Detect which cell encompasses the target text, then output its (X, Y) center coordinate. 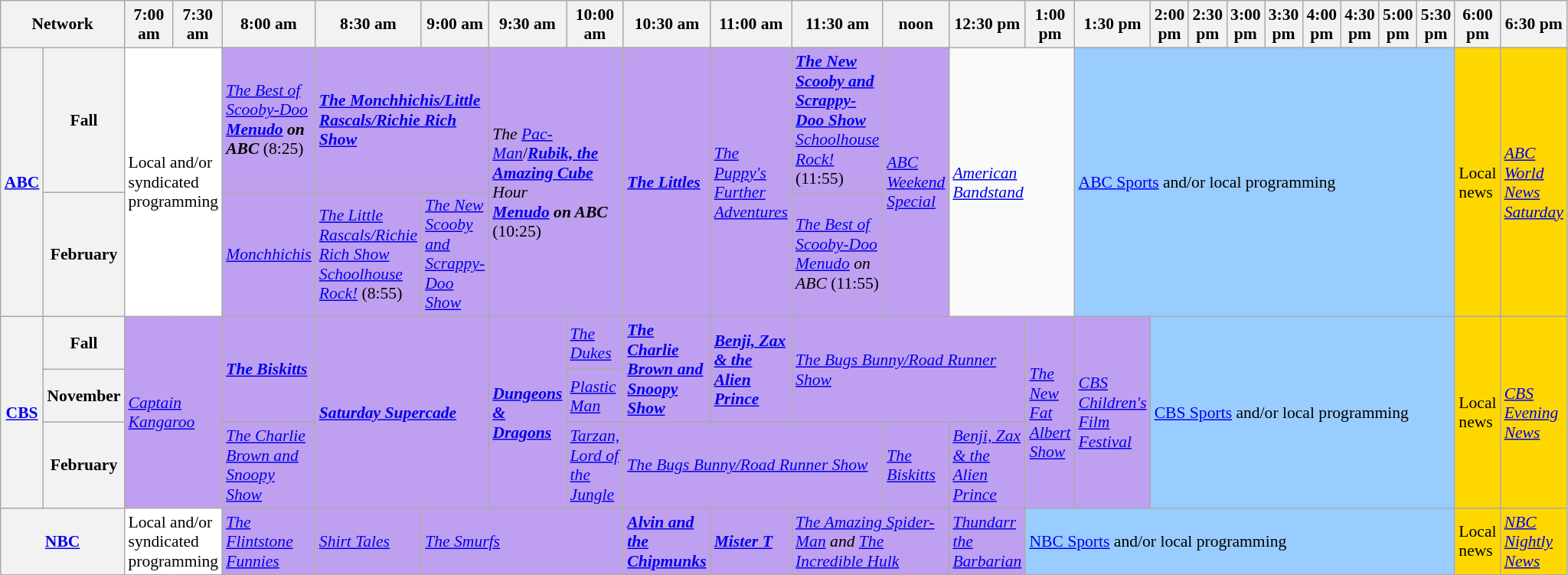
5:30 pm (1436, 25)
7:30 am (198, 25)
CBS Evening News (1534, 413)
American Bandstand (1011, 182)
1:30 pm (1113, 25)
The Littles (666, 182)
November (83, 397)
ABC Sports and/or local programming (1265, 182)
The New Scooby and Scrappy-Doo Show (455, 254)
3:00 pm (1246, 25)
6:30 pm (1534, 25)
12:30 pm (987, 25)
The New Scooby and Scrappy-Doo ShowSchoolhouse Rock! (11:55) (838, 119)
10:30 am (666, 25)
2:30 pm (1207, 25)
9:30 am (527, 25)
ABC Weekend Special (916, 182)
The Little Rascals/Richie Rich ShowSchoolhouse Rock! (8:55) (368, 254)
The Dukes (596, 343)
ABC World News Saturday (1534, 182)
8:30 am (368, 25)
Shirt Tales (368, 542)
NBC (63, 542)
The Best of Scooby-DooMenudo on ABC (11:55) (838, 254)
CBS Children's Film Festival (1113, 413)
7:00 am (149, 25)
CBS (22, 413)
Network (63, 25)
4:00 pm (1321, 25)
10:00 am (596, 25)
Thundarr the Barbarian (987, 542)
Captain Kangaroo (173, 413)
Saturday Supercade (402, 413)
8:00 am (269, 25)
NBC Nightly News (1534, 542)
The Best of Scooby-DooMenudo on ABC (8:25) (269, 119)
Monchhichis (269, 254)
11:00 am (751, 25)
Tarzan, Lord of the Jungle (596, 466)
4:30 pm (1360, 25)
CBS Sports and/or local programming (1303, 413)
The Amazing Spider-Man and The Incredible Hulk (870, 542)
9:00 am (455, 25)
6:00 pm (1478, 25)
The Pac-Man/Rubik, the Amazing Cube HourMenudo on ABC (10:25) (556, 182)
5:00 pm (1398, 25)
Dungeons & Dragons (527, 413)
The Puppy's Further Adventures (751, 182)
Plastic Man (596, 397)
ABC (22, 182)
2:00 pm (1170, 25)
The Monchhichis/Little Rascals/Richie Rich Show (402, 119)
Alvin and the Chipmunks (666, 542)
noon (916, 25)
1:00 pm (1050, 25)
Mister T (751, 542)
The Flintstone Funnies (269, 542)
11:30 am (838, 25)
The Smurfs (522, 542)
NBC Sports and/or local programming (1240, 542)
The New Fat Albert Show (1050, 413)
3:30 pm (1284, 25)
